From the cell containing the given text, extract its center point as (x, y) coordinate. 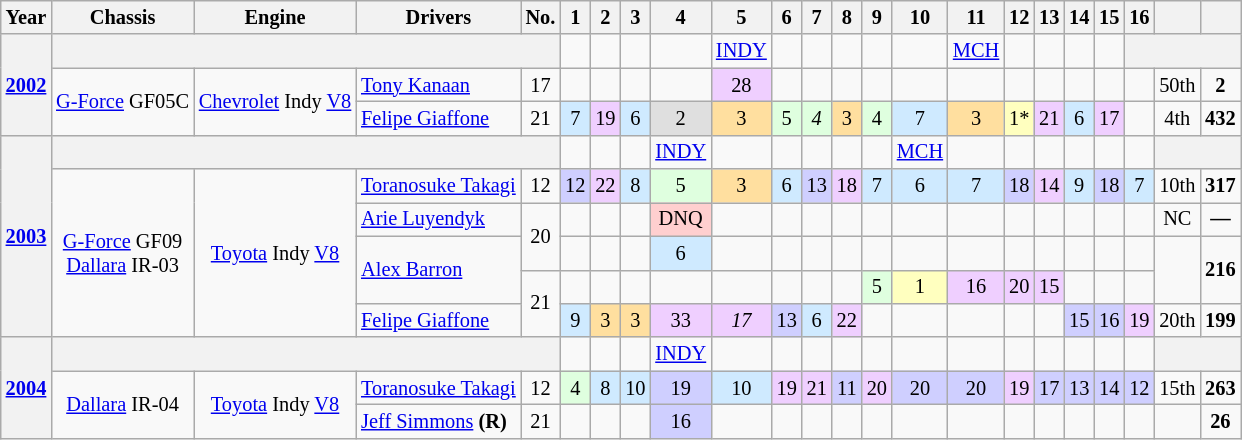
199 (1220, 320)
26 (1220, 421)
50th (1177, 85)
G-Force GF09Dallara IR-03 (122, 253)
263 (1220, 388)
G-Force GF05C (122, 102)
20th (1177, 320)
— (1220, 219)
Jeff Simmons (R) (438, 421)
Chassis (122, 17)
1* (1019, 118)
28 (742, 85)
2003 (26, 236)
2004 (26, 388)
432 (1220, 118)
Dallara IR-04 (122, 404)
216 (1220, 270)
DNQ (680, 219)
Chevrolet Indy V8 (275, 102)
33 (680, 320)
Engine (275, 17)
NC (1177, 219)
Arie Luyendyk (438, 219)
317 (1220, 186)
15th (1177, 388)
Tony Kanaan (438, 85)
Alex Barron (438, 270)
Year (26, 17)
Drivers (438, 17)
10th (1177, 186)
No. (541, 17)
2002 (26, 84)
4th (1177, 118)
